Identify which cell holds the provided text, then report its [X, Y] central coordinate. 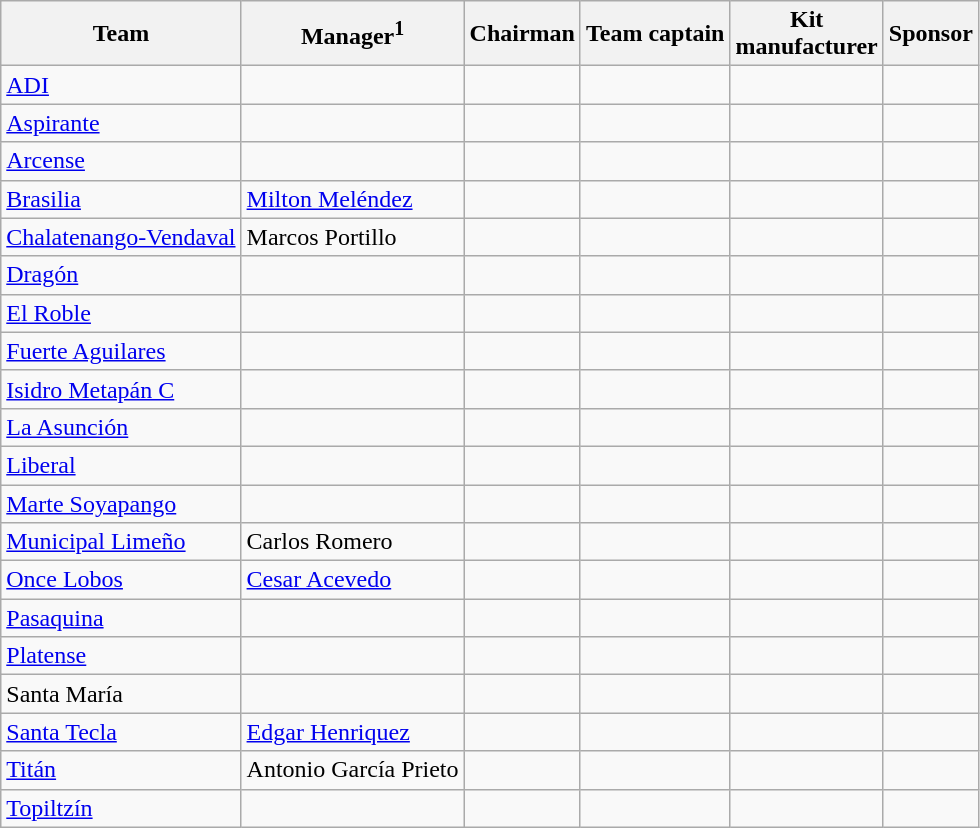
Santa Tecla [121, 732]
Titán [121, 770]
Topiltzín [121, 808]
Team captain [655, 34]
Liberal [121, 465]
Brasilia [121, 199]
Dragón [121, 275]
Milton Meléndez [352, 199]
Arcense [121, 161]
Fuerte Aguilares [121, 351]
Marte Soyapango [121, 503]
ADI [121, 85]
Chalatenango-Vendaval [121, 237]
Cesar Acevedo [352, 580]
Aspirante [121, 123]
Antonio García Prieto [352, 770]
Isidro Metapán C [121, 389]
Chairman [522, 34]
Sponsor [930, 34]
Manager1 [352, 34]
Kit manufacturer [806, 34]
Edgar Henriquez [352, 732]
La Asunción [121, 427]
Once Lobos [121, 580]
Municipal Limeño [121, 542]
El Roble [121, 313]
Platense [121, 656]
Team [121, 34]
Marcos Portillo [352, 237]
Santa María [121, 694]
Pasaquina [121, 618]
Carlos Romero [352, 542]
